Provide the (x, y) coordinate of the cell's center where the given text is located.  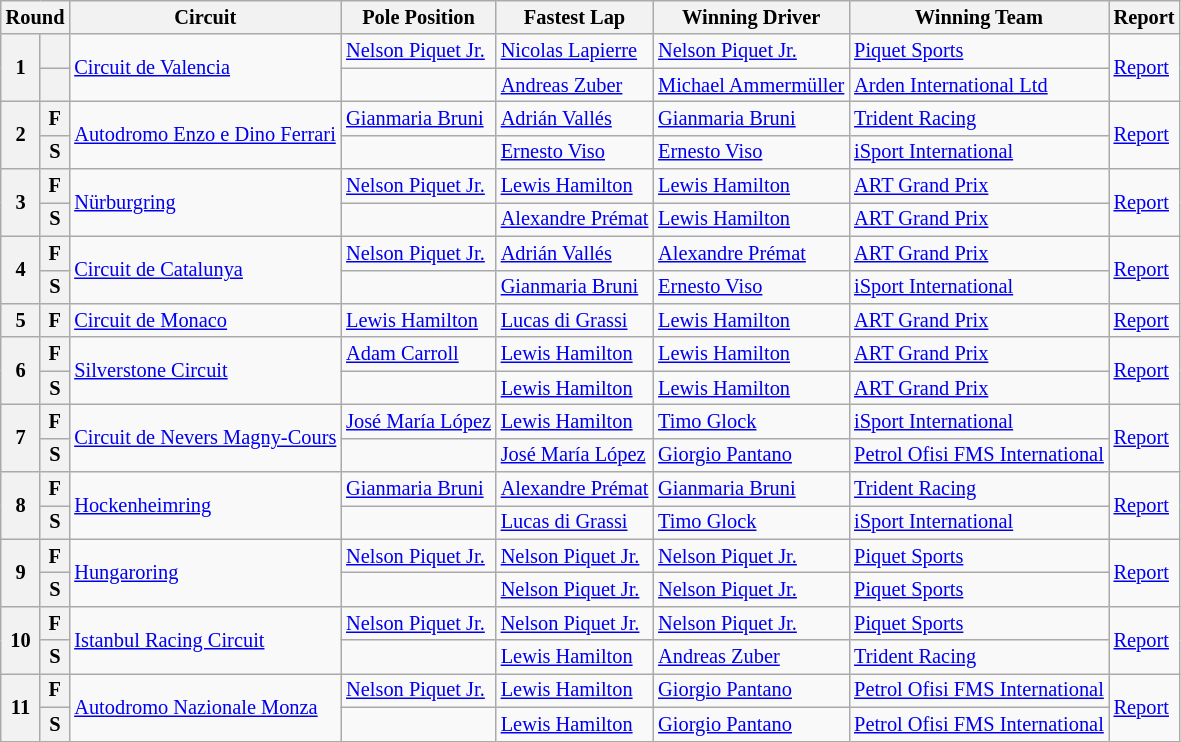
Michael Ammermüller (751, 85)
Silverstone Circuit (205, 370)
Nürburgring (205, 202)
10 (20, 640)
Arden International Ltd (978, 85)
4 (20, 270)
5 (20, 320)
Autodromo Enzo e Dino Ferrari (205, 134)
Winning Driver (751, 17)
Istanbul Racing Circuit (205, 640)
6 (20, 370)
Nicolas Lapierre (574, 51)
Fastest Lap (574, 17)
2 (20, 134)
11 (20, 706)
Round (36, 17)
7 (20, 438)
8 (20, 506)
Circuit (205, 17)
Hockenheimring (205, 506)
1 (20, 68)
Hungaroring (205, 572)
Circuit de Nevers Magny-Cours (205, 438)
Autodromo Nazionale Monza (205, 706)
9 (20, 572)
Pole Position (418, 17)
Winning Team (978, 17)
Adam Carroll (418, 354)
3 (20, 202)
Circuit de Valencia (205, 68)
Circuit de Catalunya (205, 270)
Circuit de Monaco (205, 320)
